From the cell containing the given text, extract its center point as [X, Y] coordinate. 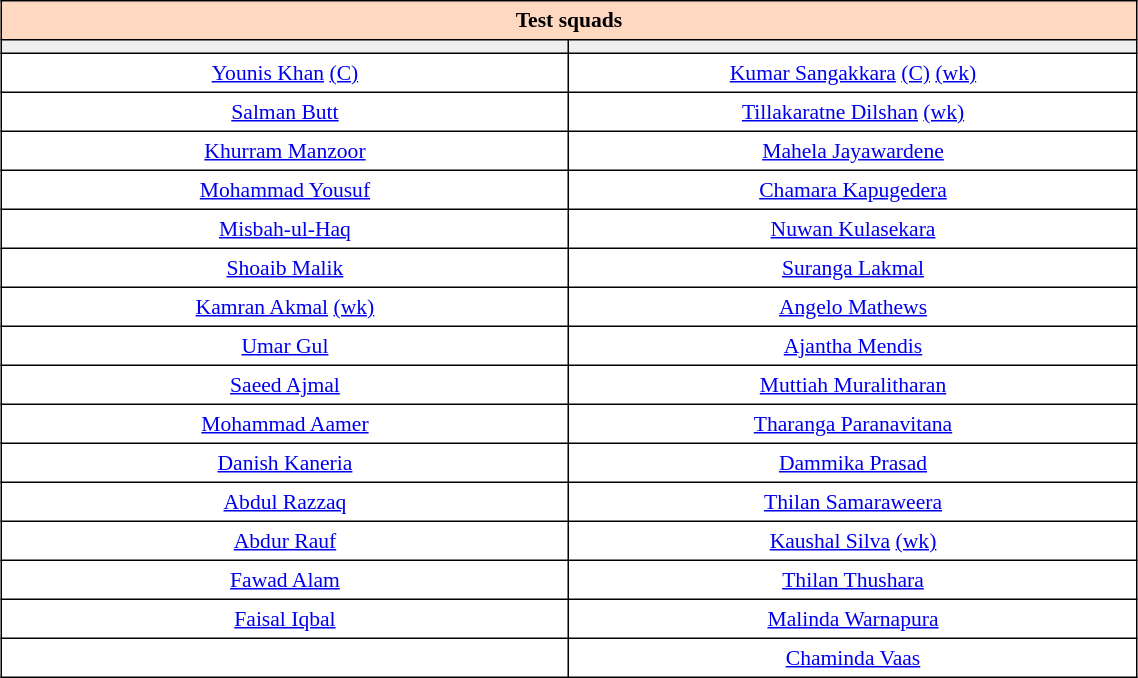
Khurram Manzoor [285, 150]
Younis Khan (C) [285, 72]
Fawad Alam [285, 580]
Faisal Iqbal [285, 618]
Malinda Warnapura [853, 618]
Chaminda Vaas [853, 658]
Test squads [569, 20]
Ajantha Mendis [853, 346]
Saeed Ajmal [285, 384]
Suranga Lakmal [853, 268]
Mahela Jayawardene [853, 150]
Thilan Samaraweera [853, 502]
Tharanga Paranavitana [853, 424]
Misbah-ul-Haq [285, 228]
Abdul Razzaq [285, 502]
Mohammad Yousuf [285, 190]
Salman Butt [285, 112]
Kamran Akmal (wk) [285, 306]
Dammika Prasad [853, 462]
Kaushal Silva (wk) [853, 540]
Kumar Sangakkara (C) (wk) [853, 72]
Abdur Rauf [285, 540]
Tillakaratne Dilshan (wk) [853, 112]
Chamara Kapugedera [853, 190]
Angelo Mathews [853, 306]
Mohammad Aamer [285, 424]
Thilan Thushara [853, 580]
Danish Kaneria [285, 462]
Muttiah Muralitharan [853, 384]
Nuwan Kulasekara [853, 228]
Shoaib Malik [285, 268]
Umar Gul [285, 346]
